Identify which cell holds the provided text, then report its [x, y] central coordinate. 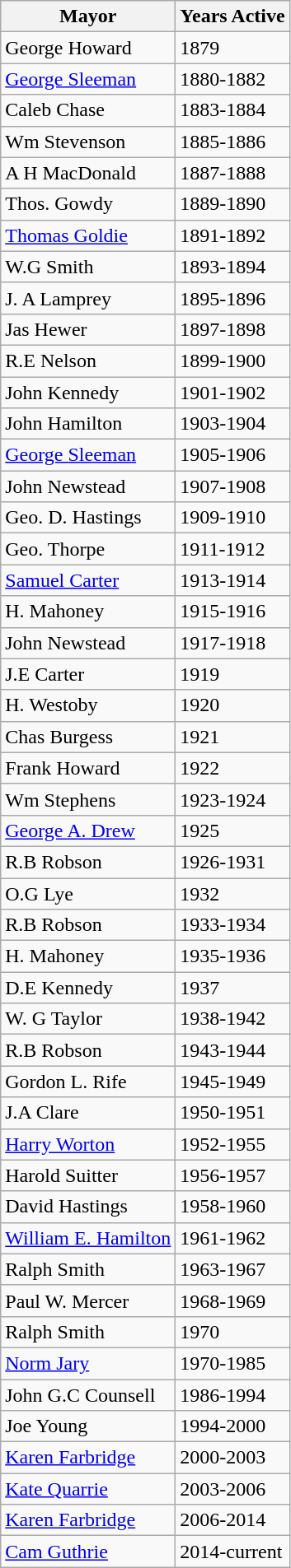
Samuel Carter [88, 580]
R.E Nelson [88, 361]
1889-1890 [232, 204]
1963-1967 [232, 1269]
Harry Worton [88, 1144]
1879 [232, 48]
John Kennedy [88, 393]
1917-1918 [232, 643]
David Hastings [88, 1207]
1923-1924 [232, 799]
1986-1994 [232, 1395]
H. Westoby [88, 705]
Geo. D. Hastings [88, 518]
Jas Hewer [88, 329]
J. A Lamprey [88, 298]
1921 [232, 737]
1920 [232, 705]
1933-1934 [232, 925]
1935-1936 [232, 956]
William E. Hamilton [88, 1238]
Thos. Gowdy [88, 204]
1893-1894 [232, 267]
Thomas Goldie [88, 235]
1926-1931 [232, 862]
1915-1916 [232, 612]
Frank Howard [88, 768]
J.A Clare [88, 1113]
O.G Lye [88, 893]
Wm Stephens [88, 799]
1897-1898 [232, 329]
1961-1962 [232, 1238]
1911-1912 [232, 549]
1907-1908 [232, 486]
1919 [232, 674]
Mayor [88, 16]
1970-1985 [232, 1363]
A H MacDonald [88, 173]
1958-1960 [232, 1207]
1885-1886 [232, 142]
1913-1914 [232, 580]
1943-1944 [232, 1050]
1883-1884 [232, 110]
Caleb Chase [88, 110]
John G.C Counsell [88, 1395]
1905-1906 [232, 455]
1909-1910 [232, 518]
Gordon L. Rife [88, 1082]
2003-2006 [232, 1489]
2006-2014 [232, 1520]
1968-1969 [232, 1300]
W. G Taylor [88, 1019]
Geo. Thorpe [88, 549]
2014-current [232, 1552]
1891-1892 [232, 235]
Norm Jary [88, 1363]
1950-1951 [232, 1113]
Years Active [232, 16]
1937 [232, 988]
1994-2000 [232, 1426]
John Hamilton [88, 424]
1925 [232, 831]
1932 [232, 893]
1952-1955 [232, 1144]
D.E Kennedy [88, 988]
George Howard [88, 48]
Harold Suitter [88, 1175]
1970 [232, 1332]
Kate Quarrie [88, 1489]
1899-1900 [232, 361]
Joe Young [88, 1426]
1945-1949 [232, 1082]
1887-1888 [232, 173]
W.G Smith [88, 267]
J.E Carter [88, 674]
Chas Burgess [88, 737]
1880-1882 [232, 79]
1956-1957 [232, 1175]
1938-1942 [232, 1019]
1901-1902 [232, 393]
2000-2003 [232, 1458]
1895-1896 [232, 298]
Cam Guthrie [88, 1552]
Paul W. Mercer [88, 1300]
George A. Drew [88, 831]
1922 [232, 768]
Wm Stevenson [88, 142]
1903-1904 [232, 424]
